Return [x, y] of the center of cell containing provided text 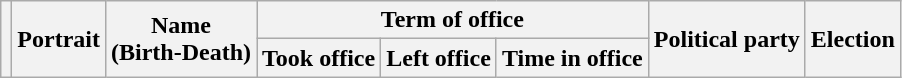
Left office [439, 58]
Election [852, 39]
Term of office [453, 20]
Name(Birth-Death) [180, 39]
Portrait [59, 39]
Political party [726, 39]
Time in office [572, 58]
Took office [319, 58]
